Extract the (x, y) coordinate from the center of the cell holding the provided text.  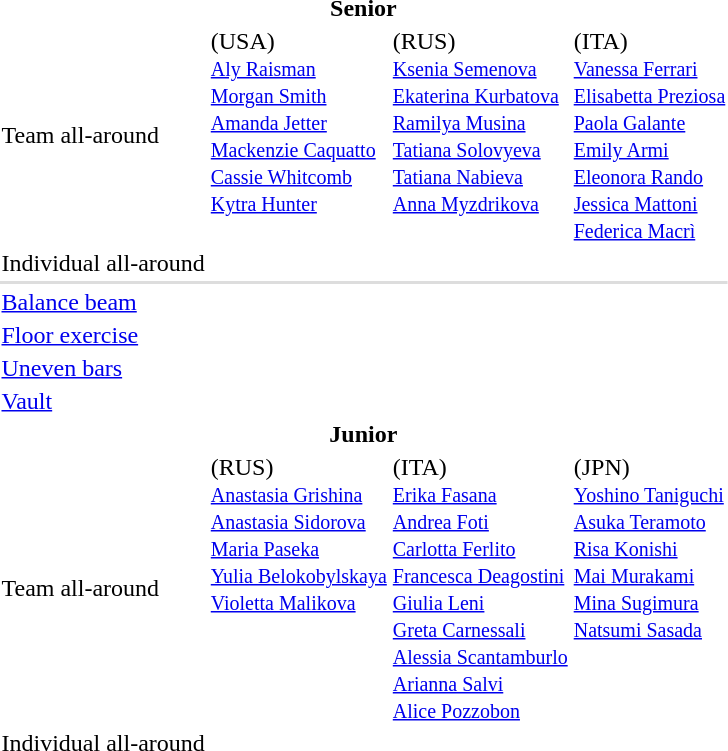
(JPN)Yoshino TaniguchiAsuka TeramotoRisa KonishiMai MurakamiMina SugimuraNatsumi Sasada (650, 588)
Floor exercise (103, 335)
Individual all-around (103, 263)
Uneven bars (103, 368)
(ITA)Vanessa FerrariElisabetta PreziosaPaola GalanteEmily ArmiEleonora RandoJessica MattoniFederica Macrì (650, 136)
(RUS)Anastasia GrishinaAnastasia SidorovaMaria PasekaYulia BelokobylskayaVioletta Malikova (298, 588)
Junior (364, 434)
Vault (103, 401)
Balance beam (103, 302)
(RUS)Ksenia SemenovaEkaterina KurbatovaRamilya MusinaTatiana SolovyevaTatiana NabievaAnna Myzdrikova (480, 136)
(USA)Aly RaismanMorgan SmithAmanda JetterMackenzie CaquattoCassie WhitcombKytra Hunter (298, 136)
(ITA)Erika FasanaAndrea FotiCarlotta FerlitoFrancesca DeagostiniGiulia LeniGreta CarnessaliAlessia ScantamburloArianna SalviAlice Pozzobon (480, 588)
